Detect which cell encompasses the target text, then output its (x, y) center coordinate. 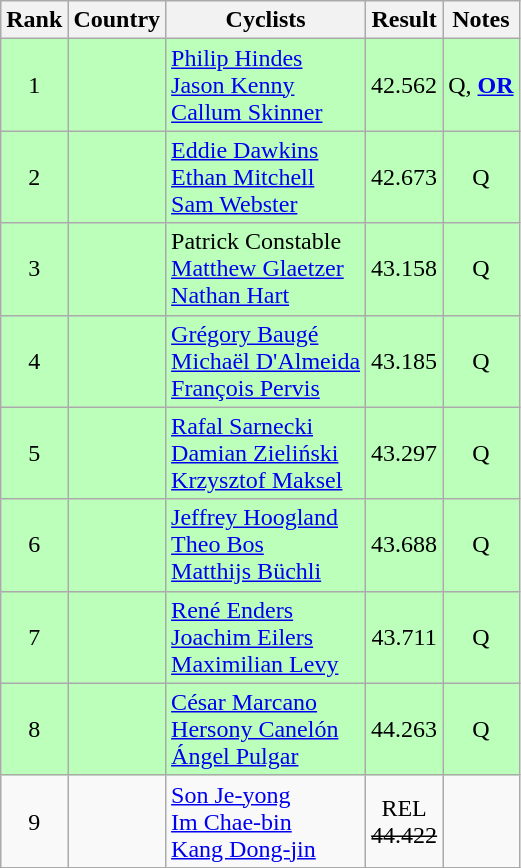
REL44.422 (404, 821)
43.158 (404, 269)
8 (34, 729)
9 (34, 821)
6 (34, 545)
1 (34, 85)
René EndersJoachim EilersMaximilian Levy (266, 637)
Notes (481, 20)
Result (404, 20)
Q, OR (481, 85)
César MarcanoHersony CanelónÁngel Pulgar (266, 729)
Eddie DawkinsEthan MitchellSam Webster (266, 177)
Son Je-yongIm Chae-binKang Dong-jin (266, 821)
Rafal SarneckiDamian ZielińskiKrzysztof Maksel (266, 453)
43.688 (404, 545)
43.297 (404, 453)
2 (34, 177)
Grégory BaugéMichaël D'AlmeidaFrançois Pervis (266, 361)
5 (34, 453)
Philip HindesJason KennyCallum Skinner (266, 85)
Patrick ConstableMatthew GlaetzerNathan Hart (266, 269)
3 (34, 269)
Cyclists (266, 20)
Jeffrey HooglandTheo BosMatthijs Büchli (266, 545)
43.711 (404, 637)
4 (34, 361)
43.185 (404, 361)
42.673 (404, 177)
7 (34, 637)
42.562 (404, 85)
Rank (34, 20)
44.263 (404, 729)
Country (117, 20)
